Find where the given text appears and provide that cell's center as [x, y] coordinate. 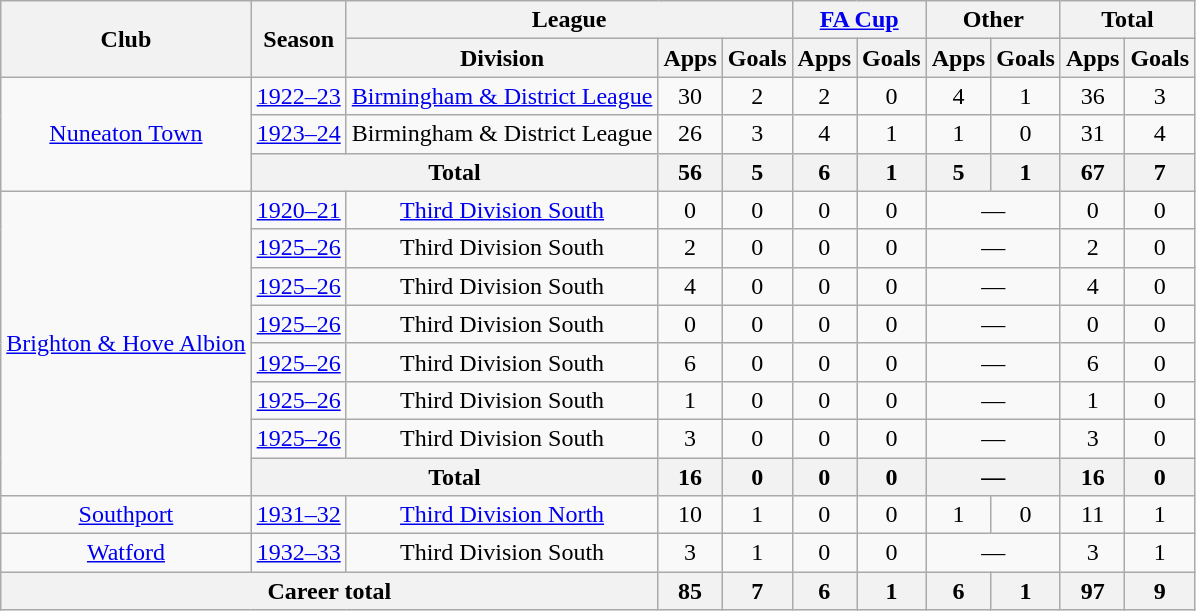
26 [690, 134]
Third Division North [502, 515]
1922–23 [298, 96]
1932–33 [298, 553]
League [569, 20]
31 [1092, 134]
Season [298, 39]
Nuneaton Town [126, 134]
36 [1092, 96]
1920–21 [298, 210]
97 [1092, 591]
Career total [330, 591]
Other [993, 20]
1931–32 [298, 515]
56 [690, 172]
Southport [126, 515]
9 [1160, 591]
FA Cup [859, 20]
30 [690, 96]
85 [690, 591]
1923–24 [298, 134]
Division [502, 58]
Brighton & Hove Albion [126, 343]
Watford [126, 553]
10 [690, 515]
11 [1092, 515]
Club [126, 39]
67 [1092, 172]
